For the text-containing cell, return its midpoint in (X, Y) coordinate format. 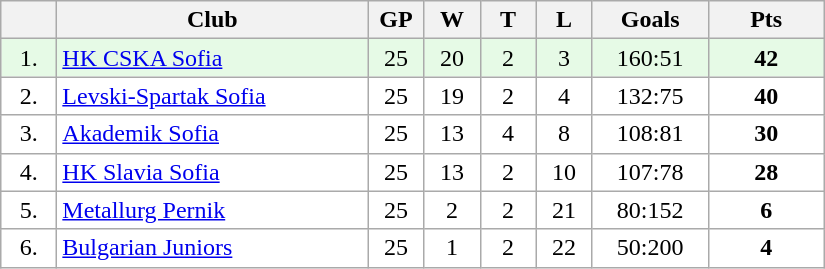
22 (564, 248)
W (452, 20)
1 (452, 248)
21 (564, 210)
HK CSKA Sofia (212, 58)
Goals (650, 20)
Club (212, 20)
Bulgarian Juniors (212, 248)
GP (396, 20)
Pts (766, 20)
Levski-Spartak Sofia (212, 96)
40 (766, 96)
10 (564, 172)
3. (29, 134)
T (508, 20)
8 (564, 134)
80:152 (650, 210)
2. (29, 96)
1. (29, 58)
50:200 (650, 248)
28 (766, 172)
20 (452, 58)
107:78 (650, 172)
30 (766, 134)
19 (452, 96)
160:51 (650, 58)
42 (766, 58)
108:81 (650, 134)
6. (29, 248)
4. (29, 172)
132:75 (650, 96)
Metallurg Pernik (212, 210)
5. (29, 210)
Akademik Sofia (212, 134)
3 (564, 58)
6 (766, 210)
L (564, 20)
HK Slavia Sofia (212, 172)
